Detect which cell encompasses the target text, then output its [x, y] center coordinate. 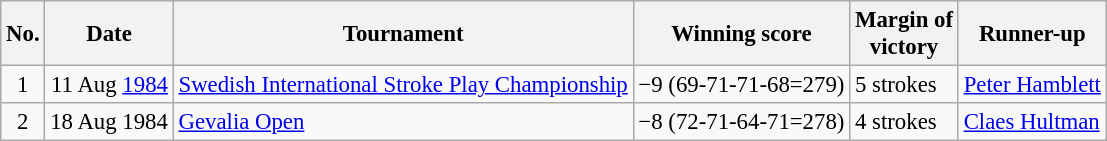
Claes Hultman [1032, 122]
4 strokes [904, 122]
−8 (72-71-64-71=278) [742, 122]
−9 (69-71-71-68=279) [742, 85]
Peter Hamblett [1032, 85]
1 [23, 85]
11 Aug 1984 [109, 85]
Runner-up [1032, 34]
Date [109, 34]
5 strokes [904, 85]
No. [23, 34]
Gevalia Open [403, 122]
Swedish International Stroke Play Championship [403, 85]
18 Aug 1984 [109, 122]
Margin ofvictory [904, 34]
Tournament [403, 34]
Winning score [742, 34]
2 [23, 122]
